Return (x, y) of the center of cell containing provided text 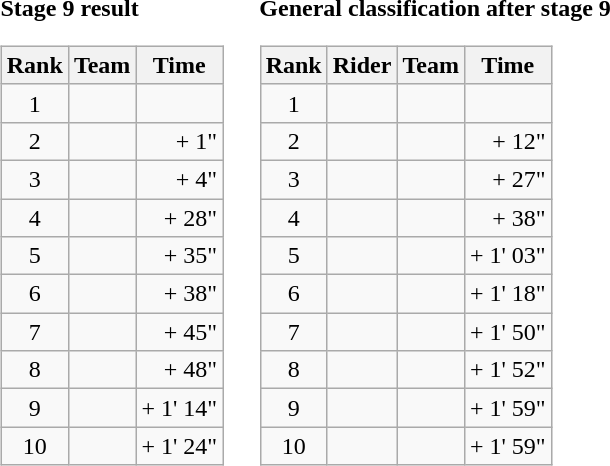
+ 35" (180, 256)
+ 1" (180, 141)
+ 28" (180, 217)
+ 1' 24" (180, 446)
+ 4" (180, 179)
+ 1' 52" (508, 370)
+ 1' 03" (508, 256)
+ 1' 18" (508, 294)
+ 1' 14" (180, 408)
Rider (362, 65)
+ 1' 50" (508, 332)
+ 45" (180, 332)
+ 48" (180, 370)
+ 27" (508, 179)
+ 12" (508, 141)
